For the text-containing cell, return its midpoint in [x, y] coordinate format. 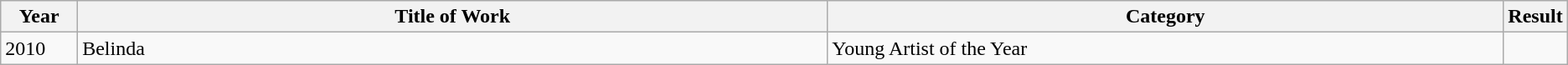
Category [1166, 17]
Young Artist of the Year [1166, 48]
Title of Work [452, 17]
Belinda [452, 48]
Result [1535, 17]
2010 [39, 48]
Year [39, 17]
